Return the (x, y) coordinate for the center point of the cell that contains the specified text.  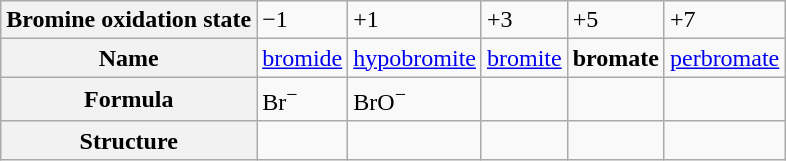
+1 (415, 20)
perbromate (724, 58)
Formula (129, 100)
Br− (302, 100)
BrO− (415, 100)
Structure (129, 140)
Name (129, 58)
−1 (302, 20)
bromide (302, 58)
Bromine oxidation state (129, 20)
hypobromite (415, 58)
+7 (724, 20)
bromite (524, 58)
+3 (524, 20)
bromate (616, 58)
+5 (616, 20)
